Capture the cell that displays the provided text and extract its [X, Y] central coordinate. 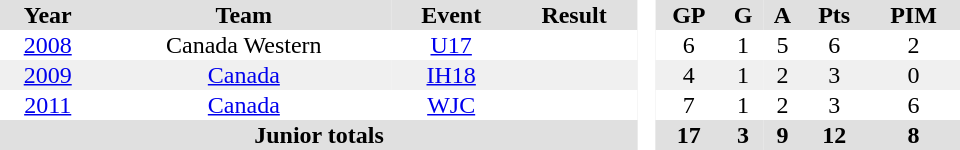
2009 [48, 75]
G [744, 15]
8 [914, 135]
Event [451, 15]
2011 [48, 105]
WJC [451, 105]
Junior totals [319, 135]
Year [48, 15]
Pts [834, 15]
Result [574, 15]
A [782, 15]
PIM [914, 15]
5 [782, 45]
Canada Western [244, 45]
U17 [451, 45]
GP [689, 15]
4 [689, 75]
9 [782, 135]
12 [834, 135]
17 [689, 135]
7 [689, 105]
0 [914, 75]
2008 [48, 45]
IH18 [451, 75]
Team [244, 15]
